Provide the (X, Y) coordinate of the cell's center where the given text is located.  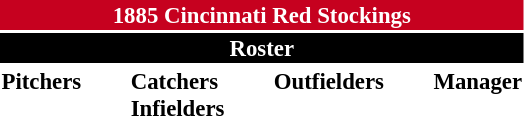
Roster (262, 48)
1885 Cincinnati Red Stockings (262, 15)
